Capture the cell that displays the provided text and extract its (x, y) central coordinate. 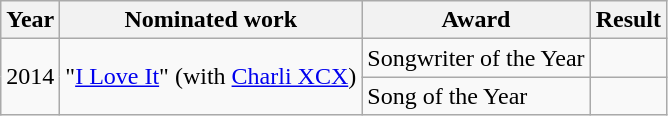
Result (628, 20)
Nominated work (211, 20)
Year (30, 20)
Songwriter of the Year (476, 58)
"I Love It" (with Charli XCX) (211, 77)
Song of the Year (476, 96)
2014 (30, 77)
Award (476, 20)
